Scan for the cell matching the given text and deliver its (X, Y) coordinate at center. 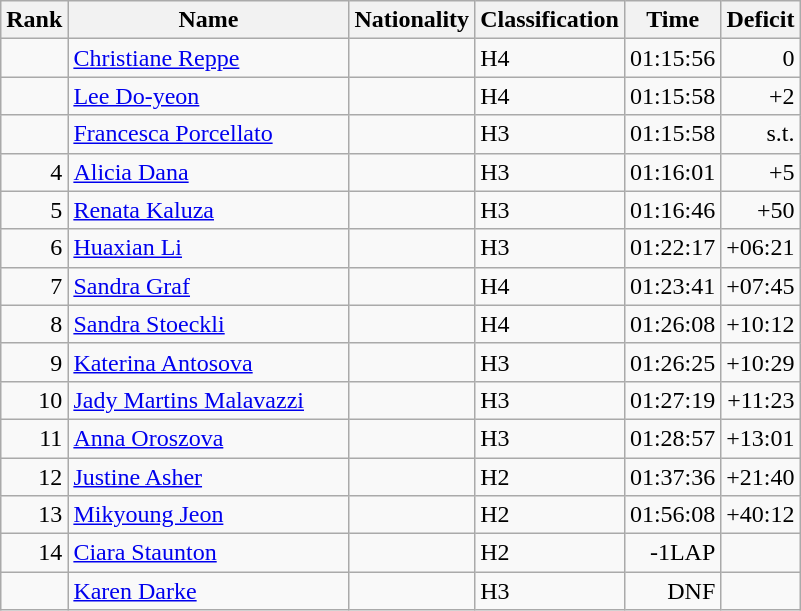
Lee Do-yeon (208, 96)
11 (34, 438)
Christiane Reppe (208, 58)
Nationality (412, 20)
0 (760, 58)
Classification (550, 20)
4 (34, 172)
+2 (760, 96)
Justine Asher (208, 477)
01:27:19 (672, 400)
Katerina Antosova (208, 362)
01:22:17 (672, 248)
13 (34, 515)
Mikyoung Jeon (208, 515)
+10:29 (760, 362)
01:15:56 (672, 58)
Jady Martins Malavazzi (208, 400)
10 (34, 400)
Ciara Staunton (208, 553)
8 (34, 324)
+50 (760, 210)
01:26:08 (672, 324)
Name (208, 20)
+10:12 (760, 324)
01:37:36 (672, 477)
DNF (672, 591)
+07:45 (760, 286)
+21:40 (760, 477)
Francesca Porcellato (208, 134)
6 (34, 248)
-1LAP (672, 553)
01:16:46 (672, 210)
+06:21 (760, 248)
01:28:57 (672, 438)
Renata Kaluza (208, 210)
Karen Darke (208, 591)
+13:01 (760, 438)
01:16:01 (672, 172)
Sandra Stoeckli (208, 324)
Deficit (760, 20)
Rank (34, 20)
14 (34, 553)
s.t. (760, 134)
Time (672, 20)
01:23:41 (672, 286)
01:56:08 (672, 515)
Huaxian Li (208, 248)
01:26:25 (672, 362)
+40:12 (760, 515)
+11:23 (760, 400)
12 (34, 477)
9 (34, 362)
Alicia Dana (208, 172)
Anna Oroszova (208, 438)
+5 (760, 172)
7 (34, 286)
5 (34, 210)
Sandra Graf (208, 286)
